Return (X, Y) of the center of cell containing provided text 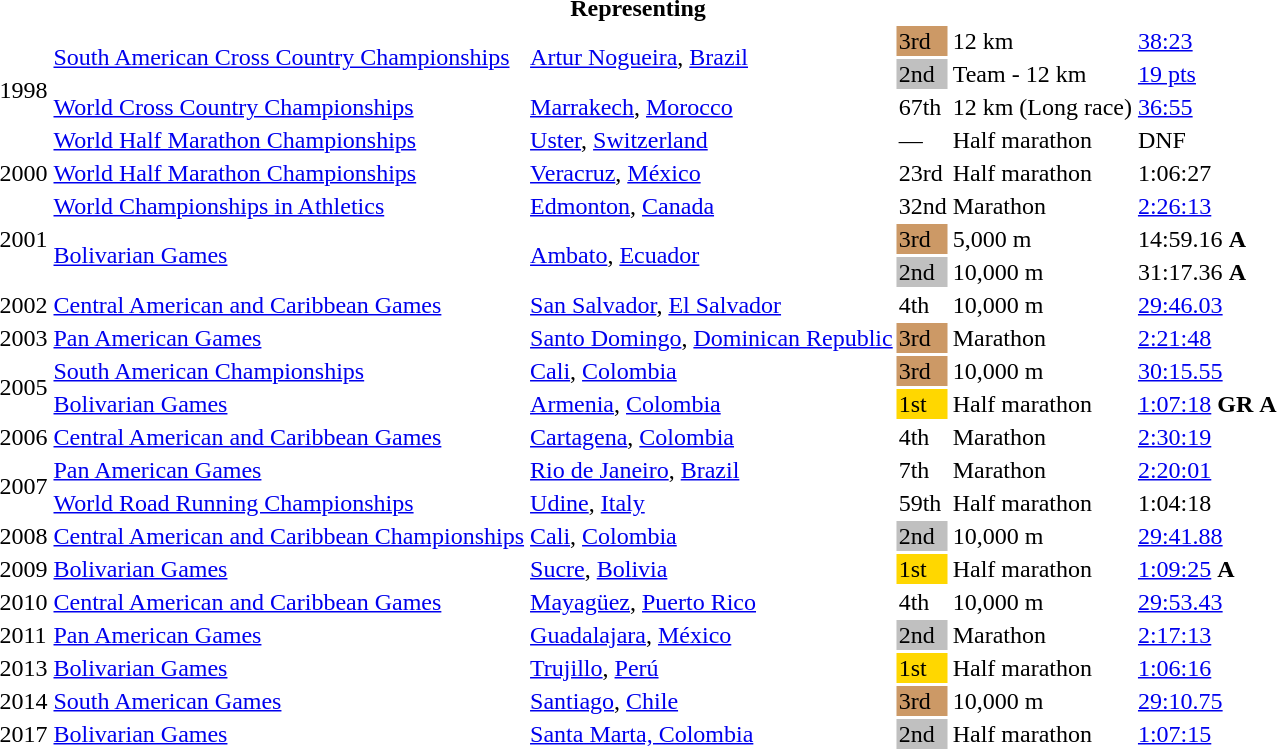
Armenia, Colombia (712, 404)
Artur Nogueira, Brazil (712, 58)
32nd (922, 206)
Rio de Janeiro, Brazil (712, 470)
— (922, 140)
World Championships in Athletics (289, 206)
Mayagüez, Puerto Rico (712, 602)
Cartagena, Colombia (712, 437)
South American Cross Country Championships (289, 58)
Veracruz, México (712, 173)
Guadalajara, México (712, 635)
South American Championships (289, 371)
Central American and Caribbean Championships (289, 536)
Marrakech, Morocco (712, 107)
Edmonton, Canada (712, 206)
Santiago, Chile (712, 701)
World Cross Country Championships (289, 107)
59th (922, 503)
World Road Running Championships (289, 503)
South American Games (289, 701)
7th (922, 470)
12 km (1042, 41)
Ambato, Ecuador (712, 256)
5,000 m (1042, 239)
San Salvador, El Salvador (712, 305)
12 km (Long race) (1042, 107)
67th (922, 107)
Uster, Switzerland (712, 140)
23rd (922, 173)
Santo Domingo, Dominican Republic (712, 338)
Santa Marta, Colombia (712, 734)
Udine, Italy (712, 503)
Sucre, Bolivia (712, 569)
Trujillo, Perú (712, 668)
Team - 12 km (1042, 74)
